Pinpoint the cell where the given text exists, returning its [X, Y] midpoint coordinate. 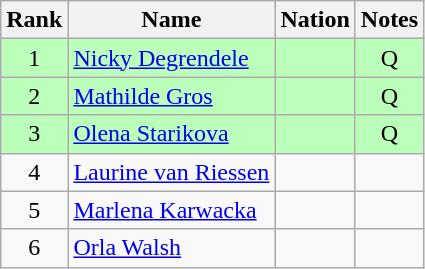
Mathilde Gros [172, 96]
5 [34, 210]
3 [34, 134]
Orla Walsh [172, 248]
Notes [389, 20]
Marlena Karwacka [172, 210]
6 [34, 248]
Name [172, 20]
4 [34, 172]
1 [34, 58]
2 [34, 96]
Nicky Degrendele [172, 58]
Olena Starikova [172, 134]
Rank [34, 20]
Laurine van Riessen [172, 172]
Nation [315, 20]
